Provide the [x, y] coordinate of the cell's center where the given text is located.  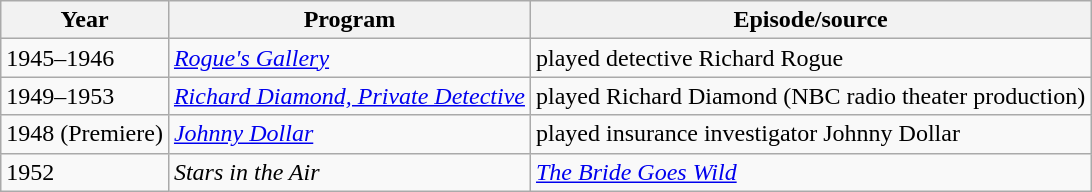
Stars in the Air [349, 172]
The Bride Goes Wild [810, 172]
played Richard Diamond (NBC radio theater production) [810, 96]
Rogue's Gallery [349, 58]
Year [85, 20]
Johnny Dollar [349, 134]
Program [349, 20]
1945–1946 [85, 58]
played detective Richard Rogue [810, 58]
1948 (Premiere) [85, 134]
1952 [85, 172]
played insurance investigator Johnny Dollar [810, 134]
1949–1953 [85, 96]
Episode/source [810, 20]
Richard Diamond, Private Detective [349, 96]
